Determine the (x, y) coordinate at the center of the cell enclosing the given text.  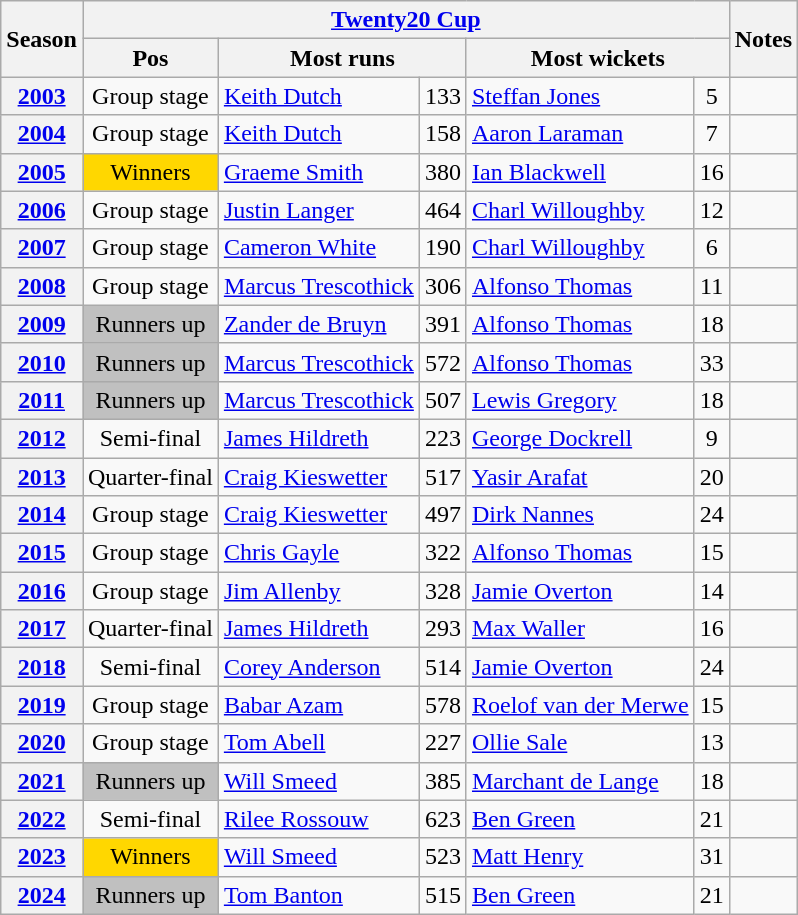
223 (442, 438)
Most wickets (598, 58)
Dirk Nannes (580, 515)
306 (442, 286)
Aaron Laraman (580, 134)
Notes (763, 39)
Ian Blackwell (580, 172)
31 (712, 857)
2016 (42, 591)
Tom Abell (318, 743)
Matt Henry (580, 857)
Justin Langer (318, 210)
2004 (42, 134)
623 (442, 819)
2019 (42, 705)
507 (442, 400)
2023 (42, 857)
Babar Azam (318, 705)
227 (442, 743)
578 (442, 705)
5 (712, 96)
Lewis Gregory (580, 400)
385 (442, 781)
2022 (42, 819)
20 (712, 477)
14 (712, 591)
2020 (42, 743)
2013 (42, 477)
2006 (42, 210)
514 (442, 667)
Marchant de Lange (580, 781)
2015 (42, 553)
293 (442, 629)
523 (442, 857)
9 (712, 438)
Roelof van der Merwe (580, 705)
2005 (42, 172)
11 (712, 286)
380 (442, 172)
2021 (42, 781)
517 (442, 477)
Most runs (342, 58)
2017 (42, 629)
2008 (42, 286)
572 (442, 362)
7 (712, 134)
Season (42, 39)
12 (712, 210)
Rilee Rossouw (318, 819)
2012 (42, 438)
Ollie Sale (580, 743)
2009 (42, 324)
Pos (150, 58)
6 (712, 248)
190 (442, 248)
391 (442, 324)
Corey Anderson (318, 667)
464 (442, 210)
Yasir Arafat (580, 477)
Tom Banton (318, 895)
2024 (42, 895)
2010 (42, 362)
Graeme Smith (318, 172)
Cameron White (318, 248)
2007 (42, 248)
Twenty20 Cup (406, 20)
Steffan Jones (580, 96)
158 (442, 134)
Zander de Bruyn (318, 324)
328 (442, 591)
Max Waller (580, 629)
497 (442, 515)
13 (712, 743)
33 (712, 362)
515 (442, 895)
133 (442, 96)
George Dockrell (580, 438)
2011 (42, 400)
Jim Allenby (318, 591)
2018 (42, 667)
322 (442, 553)
Chris Gayle (318, 553)
2014 (42, 515)
2003 (42, 96)
